Determine the (x, y) coordinate at the center of the cell enclosing the given text.  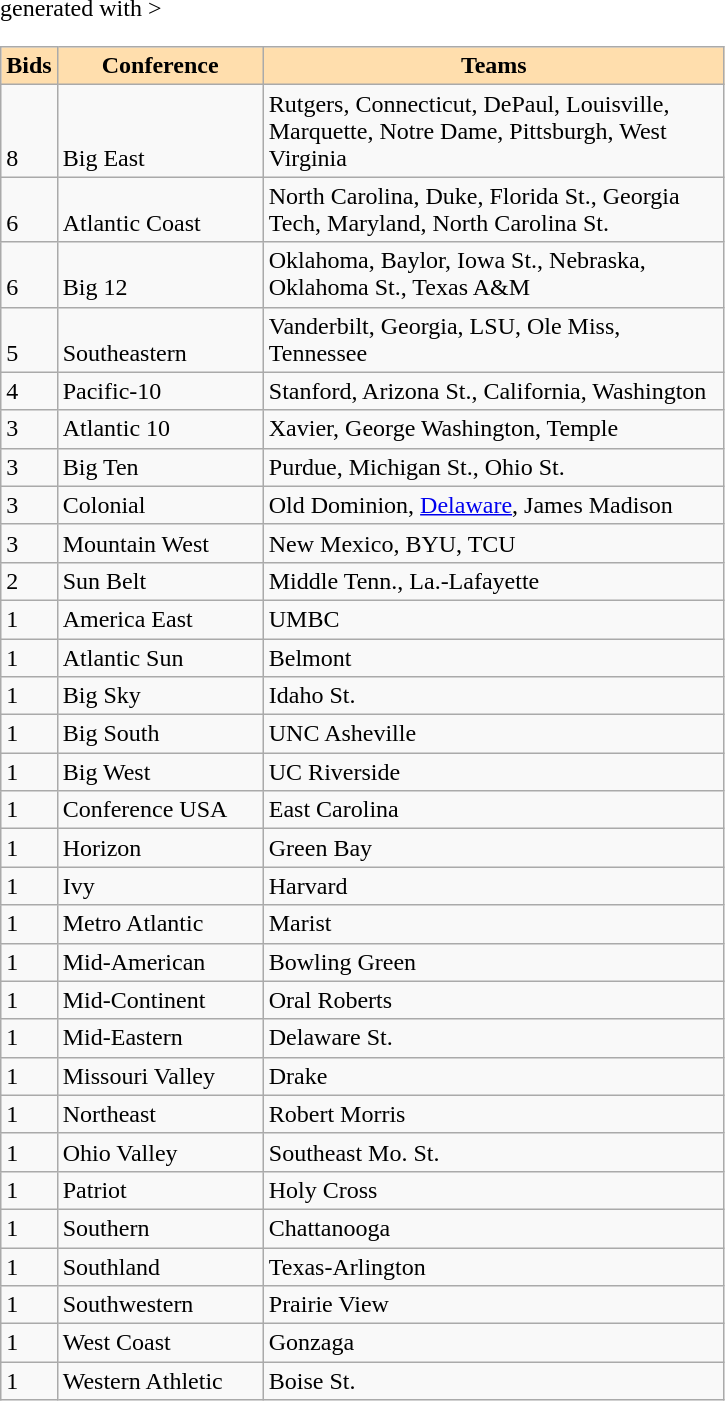
Teams (494, 66)
Chattanooga (494, 1228)
8 (29, 131)
East Carolina (494, 810)
Green Bay (494, 848)
Drake (494, 1076)
Marist (494, 924)
Mountain West (160, 543)
Conference USA (160, 810)
Southwestern (160, 1305)
Middle Tenn., La.-Lafayette (494, 581)
Oral Roberts (494, 1000)
Metro Atlantic (160, 924)
5 (29, 340)
Southeastern (160, 340)
Mid-American (160, 962)
Patriot (160, 1190)
Delaware St. (494, 1038)
Bids (29, 66)
North Carolina, Duke, Florida St., Georgia Tech, Maryland, North Carolina St. (494, 210)
Southland (160, 1267)
Mid-Continent (160, 1000)
America East (160, 619)
Robert Morris (494, 1114)
Ohio Valley (160, 1152)
Western Athletic (160, 1381)
Harvard (494, 886)
Southeast Mo. St. (494, 1152)
Southern (160, 1228)
Atlantic Sun (160, 657)
Big South (160, 734)
Big West (160, 772)
Oklahoma, Baylor, Iowa St., Nebraska, Oklahoma St., Texas A&M (494, 274)
Colonial (160, 505)
Atlantic Coast (160, 210)
Idaho St. (494, 696)
Missouri Valley (160, 1076)
Holy Cross (494, 1190)
Sun Belt (160, 581)
UC Riverside (494, 772)
Purdue, Michigan St., Ohio St. (494, 467)
UNC Asheville (494, 734)
Big 12 (160, 274)
Bowling Green (494, 962)
Pacific-10 (160, 391)
UMBC (494, 619)
Big Sky (160, 696)
Vanderbilt, Georgia, LSU, Ole Miss, Tennessee (494, 340)
Texas-Arlington (494, 1267)
Conference (160, 66)
Mid-Eastern (160, 1038)
Rutgers, Connecticut, DePaul, Louisville, Marquette, Notre Dame, Pittsburgh, West Virginia (494, 131)
Xavier, George Washington, Temple (494, 429)
West Coast (160, 1343)
Belmont (494, 657)
New Mexico, BYU, TCU (494, 543)
Prairie View (494, 1305)
Big Ten (160, 467)
Atlantic 10 (160, 429)
Gonzaga (494, 1343)
2 (29, 581)
Ivy (160, 886)
Horizon (160, 848)
Northeast (160, 1114)
Old Dominion, Delaware, James Madison (494, 505)
4 (29, 391)
Big East (160, 131)
Boise St. (494, 1381)
Stanford, Arizona St., California, Washington (494, 391)
